Identify which cell holds the provided text, then report its [X, Y] central coordinate. 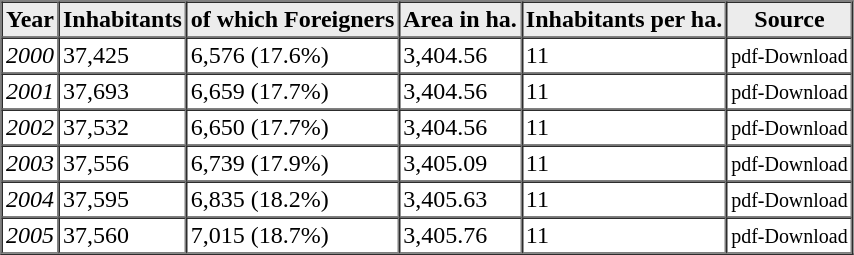
3,405.63 [460, 200]
6,739 (17.9%) [292, 164]
2003 [30, 164]
37,556 [122, 164]
3,405.76 [460, 236]
Year [30, 20]
Inhabitants [122, 20]
6,835 (18.2%) [292, 200]
Inhabitants per ha. [624, 20]
37,693 [122, 92]
2001 [30, 92]
37,595 [122, 200]
2004 [30, 200]
6,576 (17.6%) [292, 56]
7,015 (18.7%) [292, 236]
6,659 (17.7%) [292, 92]
2005 [30, 236]
2000 [30, 56]
of which Foreigners [292, 20]
Area in ha. [460, 20]
2002 [30, 128]
3,405.09 [460, 164]
37,532 [122, 128]
37,560 [122, 236]
Source [790, 20]
6,650 (17.7%) [292, 128]
37,425 [122, 56]
